Return the (x, y) coordinate for the center point of the cell that contains the specified text.  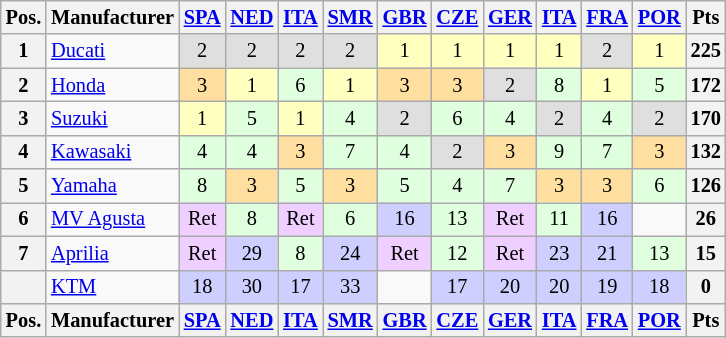
172 (706, 85)
126 (706, 186)
MV Agusta (112, 219)
KTM (112, 287)
29 (252, 253)
26 (706, 219)
24 (350, 253)
Kawasaki (112, 152)
9 (559, 152)
30 (252, 287)
Yamaha (112, 186)
Ducati (112, 51)
19 (607, 287)
132 (706, 152)
Honda (112, 85)
23 (559, 253)
21 (607, 253)
11 (559, 219)
Suzuki (112, 118)
12 (457, 253)
0 (706, 287)
170 (706, 118)
225 (706, 51)
15 (706, 253)
33 (350, 287)
Aprilia (112, 253)
